Identify which cell holds the provided text, then report its [x, y] central coordinate. 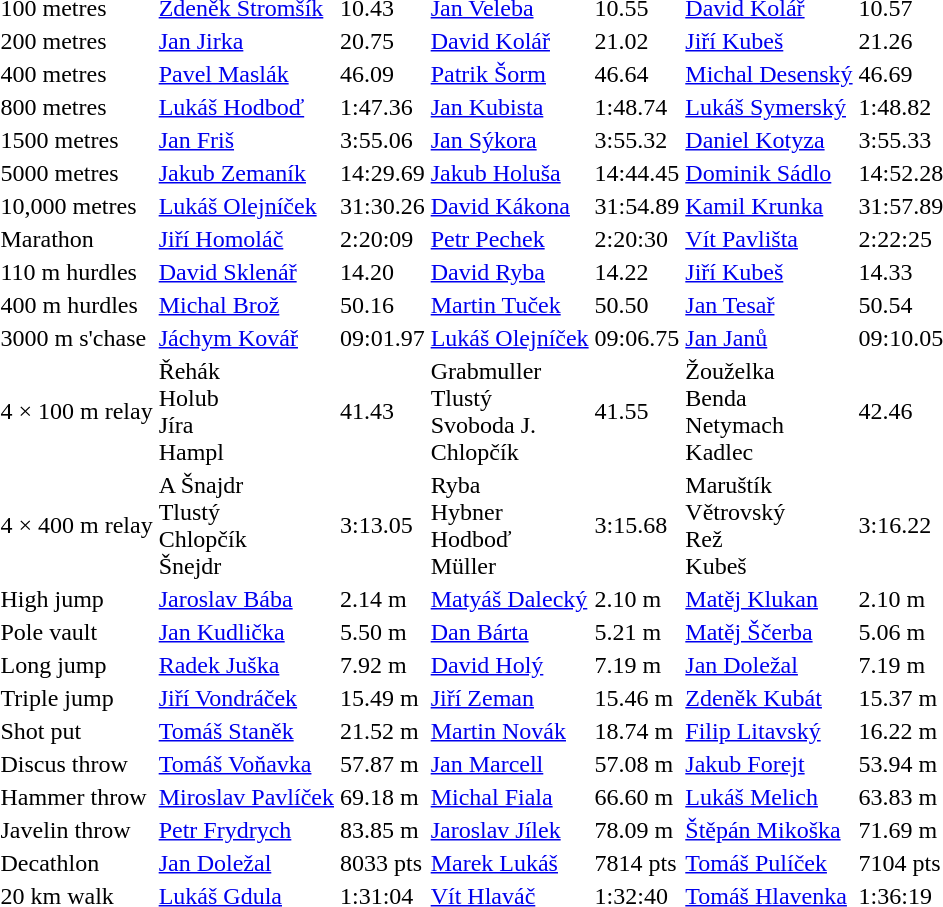
2:20:30 [637, 239]
Jaroslav Bába [246, 599]
Jiří Vondráček [246, 698]
3:55.32 [637, 140]
Jiří Homoláč [246, 239]
Pavel Maslák [246, 74]
Kamil Krunka [769, 206]
Jakub Zemaník [246, 173]
Matyáš Dalecký [510, 599]
Jan Kubista [510, 107]
David Holý [510, 665]
Petr Frydrych [246, 830]
Jan Friš [246, 140]
2.10 m [637, 599]
50.50 [637, 305]
21.52 m [382, 731]
David Ryba [510, 272]
Filip Litavský [769, 731]
ŽouželkaBendaNetymachKadlec [769, 412]
ŘehákHolubJíraHampl [246, 412]
RybaHybnerHodboďMüller [510, 526]
50.16 [382, 305]
66.60 m [637, 797]
Petr Pechek [510, 239]
7.19 m [637, 665]
8033 pts [382, 863]
46.09 [382, 74]
Miroslav Pavlíček [246, 797]
2:20:09 [382, 239]
Štěpán Mikoška [769, 830]
Jáchym Kovář [246, 338]
Michal Desenský [769, 74]
Dominik Sádlo [769, 173]
Jaroslav Jílek [510, 830]
Michal Fiala [510, 797]
15.46 m [637, 698]
Jan Tesař [769, 305]
Matěj Ščerba [769, 632]
MaruštíkVětrovskýRežKubeš [769, 526]
Martin Novák [510, 731]
Dan Bárta [510, 632]
GrabmullerTlustýSvoboda J.Chlopčík [510, 412]
Tomáš Staněk [246, 731]
Lukáš Hodboď [246, 107]
Jakub Forejt [769, 764]
Martin Tuček [510, 305]
Daniel Kotyza [769, 140]
Vít Pavlišta [769, 239]
David Kákona [510, 206]
20.75 [382, 41]
31:54.89 [637, 206]
57.87 m [382, 764]
Tomáš Pulíček [769, 863]
1:47.36 [382, 107]
15.49 m [382, 698]
78.09 m [637, 830]
21.02 [637, 41]
Jan Marcell [510, 764]
5.50 m [382, 632]
Patrik Šorm [510, 74]
Jan Sýkora [510, 140]
3:13.05 [382, 526]
A ŠnajdrTlustýChlopčíkŠnejdr [246, 526]
41.43 [382, 412]
14:44.45 [637, 173]
83.85 m [382, 830]
David Kolář [510, 41]
31:30.26 [382, 206]
57.08 m [637, 764]
David Sklenář [246, 272]
18.74 m [637, 731]
Lukáš Melich [769, 797]
Jan Kudlička [246, 632]
46.64 [637, 74]
Matěj Klukan [769, 599]
14.22 [637, 272]
41.55 [637, 412]
Marek Lukáš [510, 863]
Jan Jirka [246, 41]
Radek Juška [246, 665]
Lukáš Symerský [769, 107]
3:55.06 [382, 140]
Jakub Holuša [510, 173]
5.21 m [637, 632]
Michal Brož [246, 305]
3:15.68 [637, 526]
Tomáš Voňavka [246, 764]
Zdeněk Kubát [769, 698]
2.14 m [382, 599]
14:29.69 [382, 173]
7814 pts [637, 863]
09:01.97 [382, 338]
69.18 m [382, 797]
7.92 m [382, 665]
Jiří Zeman [510, 698]
14.20 [382, 272]
1:48.74 [637, 107]
Jan Janů [769, 338]
09:06.75 [637, 338]
